Output the [X, Y] coordinate of the center of the cell containing the given text.  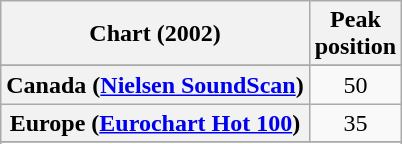
Chart (2002) [155, 34]
Europe (Eurochart Hot 100) [155, 123]
Canada (Nielsen SoundScan) [155, 85]
35 [355, 123]
50 [355, 85]
Peakposition [355, 34]
